Identify which cell holds the provided text, then report its (X, Y) central coordinate. 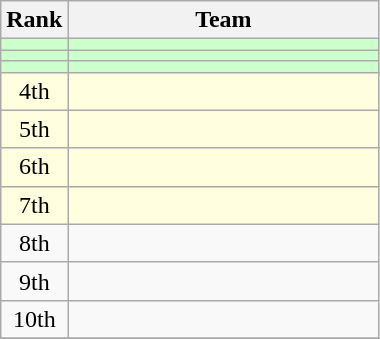
Team (224, 20)
7th (34, 205)
6th (34, 167)
4th (34, 91)
5th (34, 129)
8th (34, 243)
Rank (34, 20)
9th (34, 281)
10th (34, 319)
